Output the [X, Y] coordinate of the center of the cell containing the given text.  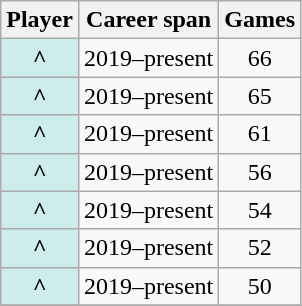
61 [260, 134]
50 [260, 286]
Games [260, 20]
Career span [148, 20]
66 [260, 58]
54 [260, 210]
52 [260, 248]
Player [40, 20]
56 [260, 172]
65 [260, 96]
